Extract the (x, y) coordinate from the center of the cell holding the provided text.  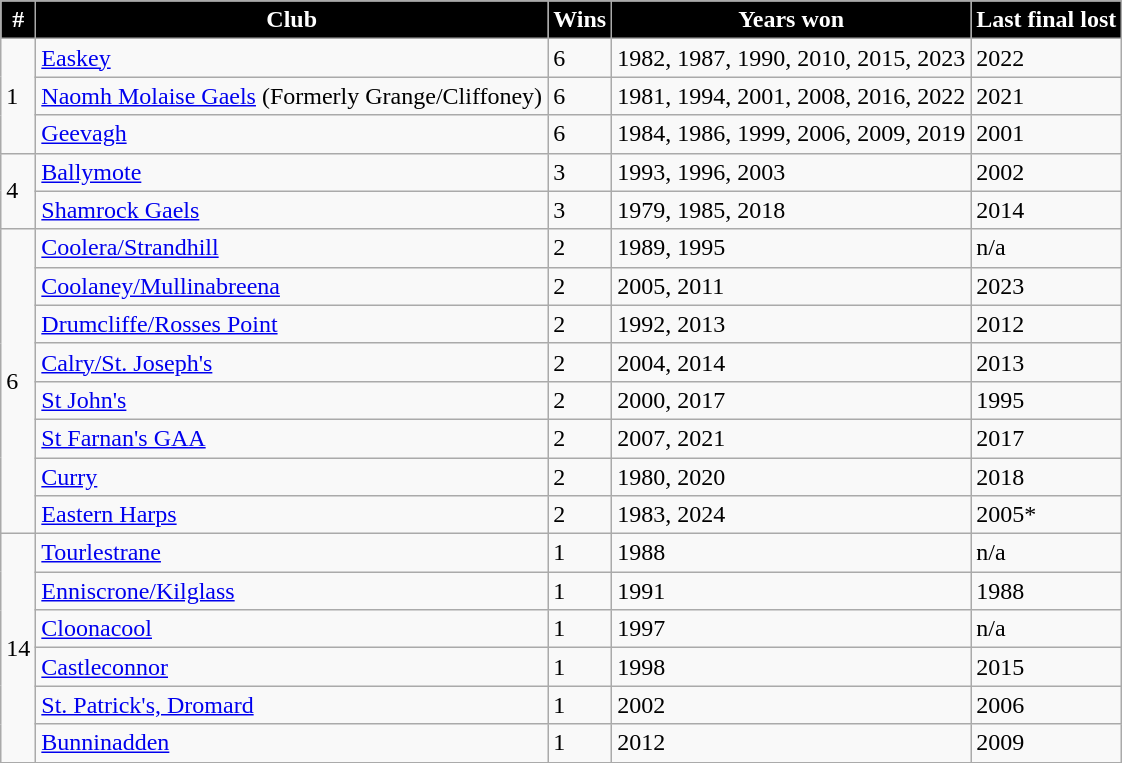
Club (292, 20)
Wins (580, 20)
St Farnan's GAA (292, 438)
St John's (292, 400)
Coolera/Strandhill (292, 248)
2015 (1046, 667)
Coolaney/Mullinabreena (292, 286)
2004, 2014 (792, 362)
Castleconnor (292, 667)
2005* (1046, 515)
2021 (1046, 96)
2013 (1046, 362)
1997 (792, 629)
Years won (792, 20)
Tourlestrane (292, 553)
1989, 1995 (792, 248)
Bunninadden (292, 743)
Shamrock Gaels (292, 210)
1984, 1986, 1999, 2006, 2009, 2019 (792, 134)
2001 (1046, 134)
1998 (792, 667)
2018 (1046, 477)
2022 (1046, 58)
2000, 2017 (792, 400)
St. Patrick's, Dromard (292, 705)
# (18, 20)
2009 (1046, 743)
Enniscrone/Kilglass (292, 591)
Ballymote (292, 172)
2006 (1046, 705)
1995 (1046, 400)
Drumcliffe/Rosses Point (292, 324)
1991 (792, 591)
1982, 1987, 1990, 2010, 2015, 2023 (792, 58)
4 (18, 191)
2007, 2021 (792, 438)
1983, 2024 (792, 515)
Last final lost (1046, 20)
Calry/St. Joseph's (292, 362)
2017 (1046, 438)
Geevagh (292, 134)
14 (18, 648)
Naomh Molaise Gaels (Formerly Grange/Cliffoney) (292, 96)
1979, 1985, 2018 (792, 210)
2014 (1046, 210)
Eastern Harps (292, 515)
1992, 2013 (792, 324)
2005, 2011 (792, 286)
Cloonacool (292, 629)
Curry (292, 477)
1981, 1994, 2001, 2008, 2016, 2022 (792, 96)
2023 (1046, 286)
Easkey (292, 58)
1993, 1996, 2003 (792, 172)
1980, 2020 (792, 477)
